For the text-containing cell, return its midpoint in [X, Y] coordinate format. 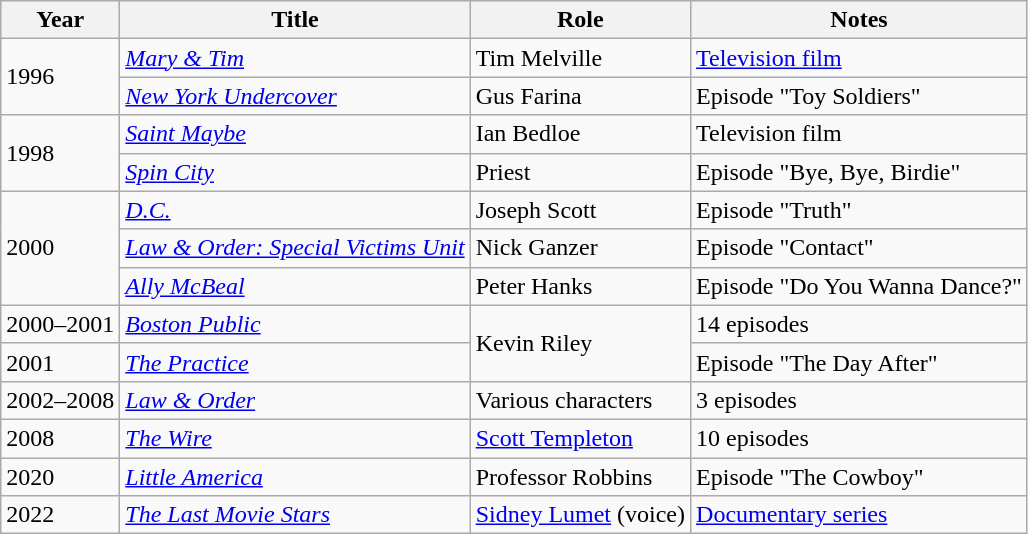
2000–2001 [60, 324]
Episode "Contact" [860, 248]
Episode "Toy Soldiers" [860, 96]
1996 [60, 77]
Episode "Truth" [860, 210]
2002–2008 [60, 400]
Scott Templeton [580, 438]
10 episodes [860, 438]
Law & Order: Special Victims Unit [295, 248]
2008 [60, 438]
The Practice [295, 362]
Peter Hanks [580, 286]
Episode "Do You Wanna Dance?" [860, 286]
3 episodes [860, 400]
Sidney Lumet (voice) [580, 515]
2000 [60, 248]
Year [60, 20]
The Wire [295, 438]
Ian Bedloe [580, 134]
Episode "Bye, Bye, Birdie" [860, 172]
2001 [60, 362]
Joseph Scott [580, 210]
Episode "The Day After" [860, 362]
Law & Order [295, 400]
Gus Farina [580, 96]
Episode "The Cowboy" [860, 477]
D.C. [295, 210]
2022 [60, 515]
Various characters [580, 400]
14 episodes [860, 324]
Spin City [295, 172]
New York Undercover [295, 96]
Ally McBeal [295, 286]
Mary & Tim [295, 58]
The Last Movie Stars [295, 515]
Saint Maybe [295, 134]
Notes [860, 20]
Boston Public [295, 324]
Little America [295, 477]
Documentary series [860, 515]
Tim Melville [580, 58]
Role [580, 20]
Nick Ganzer [580, 248]
Kevin Riley [580, 343]
Title [295, 20]
Professor Robbins [580, 477]
2020 [60, 477]
1998 [60, 153]
Priest [580, 172]
